Locate the cell with the specified text and output its (X, Y) center coordinate. 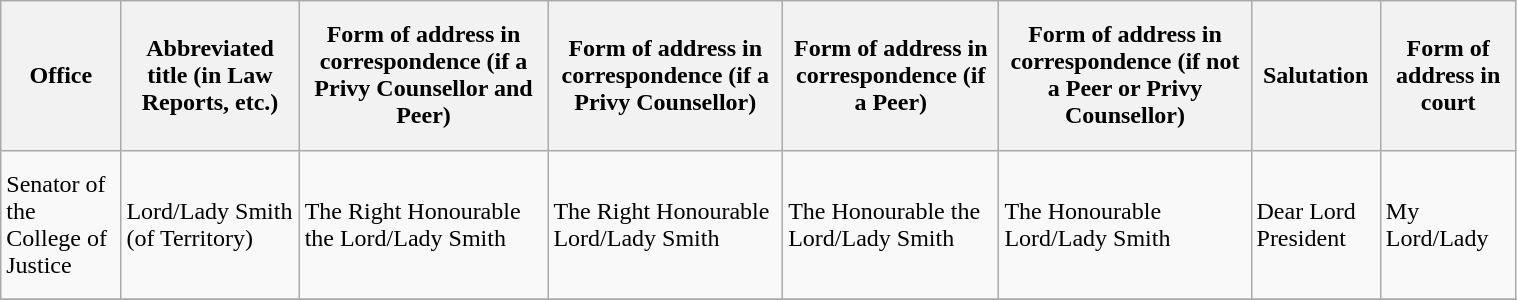
Form of address in correspondence (if a Privy Counsellor) (666, 76)
Lord/Lady Smith (of Territory) (210, 224)
Form of address in correspondence (if not a Peer or Privy Counsellor) (1125, 76)
Form of address in correspondence (if a Peer) (891, 76)
The Honourable Lord/Lady Smith (1125, 224)
Abbreviated title (in Law Reports, etc.) (210, 76)
Form of address in correspondence (if a Privy Counsellor and Peer) (424, 76)
The Right Honourable the Lord/Lady Smith (424, 224)
Form of address in court (1448, 76)
Dear Lord President (1316, 224)
The Right Honourable Lord/Lady Smith (666, 224)
Salutation (1316, 76)
Office (61, 76)
Senator of the College of Justice (61, 224)
The Honourable the Lord/Lady Smith (891, 224)
My Lord/Lady (1448, 224)
